Find where the given text appears and provide that cell's center as (X, Y) coordinate. 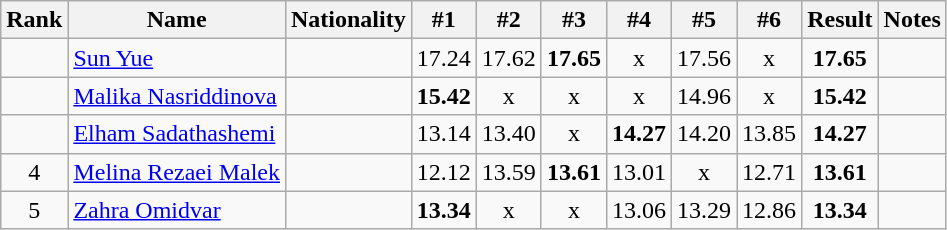
#2 (508, 20)
#5 (704, 20)
Sun Yue (177, 58)
Name (177, 20)
Elham Sadathashemi (177, 134)
13.29 (704, 210)
#1 (444, 20)
Malika Nasriddinova (177, 96)
17.56 (704, 58)
14.20 (704, 134)
#6 (770, 20)
Nationality (348, 20)
17.24 (444, 58)
13.14 (444, 134)
Result (840, 20)
13.01 (638, 172)
13.06 (638, 210)
12.86 (770, 210)
13.59 (508, 172)
17.62 (508, 58)
Zahra Omidvar (177, 210)
13.85 (770, 134)
12.71 (770, 172)
5 (34, 210)
#3 (574, 20)
4 (34, 172)
12.12 (444, 172)
13.40 (508, 134)
14.96 (704, 96)
Rank (34, 20)
Melina Rezaei Malek (177, 172)
Notes (912, 20)
#4 (638, 20)
